Capture the cell that displays the provided text and extract its (X, Y) central coordinate. 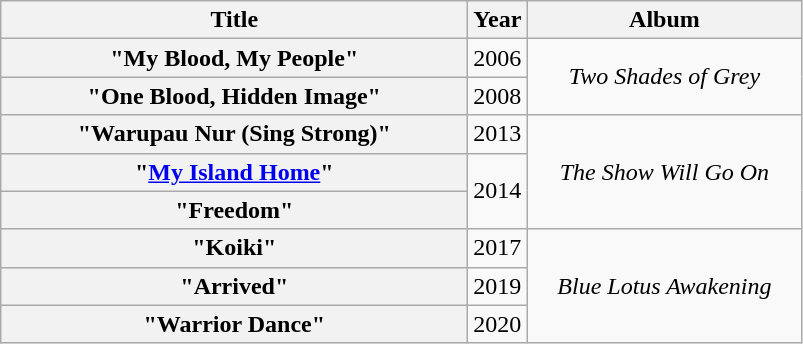
"Warrior Dance" (234, 324)
Year (498, 20)
"Freedom" (234, 210)
"Warupau Nur (Sing Strong)" (234, 134)
"One Blood, Hidden Image" (234, 96)
Two Shades of Grey (664, 77)
"My Blood, My People" (234, 58)
"Koiki" (234, 248)
"Arrived" (234, 286)
2019 (498, 286)
"My Island Home" (234, 172)
Album (664, 20)
2006 (498, 58)
The Show Will Go On (664, 172)
2017 (498, 248)
2020 (498, 324)
2014 (498, 191)
Title (234, 20)
Blue Lotus Awakening (664, 286)
2008 (498, 96)
2013 (498, 134)
